Find where the given text appears and provide that cell's center as [x, y] coordinate. 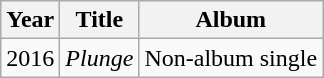
Title [100, 20]
Year [30, 20]
2016 [30, 58]
Album [231, 20]
Plunge [100, 58]
Non-album single [231, 58]
